Locate the cell with the specified text and output its [X, Y] center coordinate. 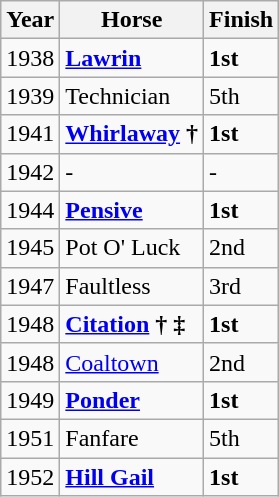
3rd [242, 286]
Finish [242, 20]
1947 [30, 286]
Pensive [132, 210]
1944 [30, 210]
1951 [30, 438]
Citation † ‡ [132, 324]
1949 [30, 400]
Horse [132, 20]
1939 [30, 96]
Fanfare [132, 438]
Coaltown [132, 362]
Whirlaway † [132, 134]
1952 [30, 477]
Pot O' Luck [132, 248]
1941 [30, 134]
1942 [30, 172]
Year [30, 20]
Hill Gail [132, 477]
Lawrin [132, 58]
1945 [30, 248]
1938 [30, 58]
Faultless [132, 286]
Technician [132, 96]
Ponder [132, 400]
